Locate the cell with the specified text and output its [x, y] center coordinate. 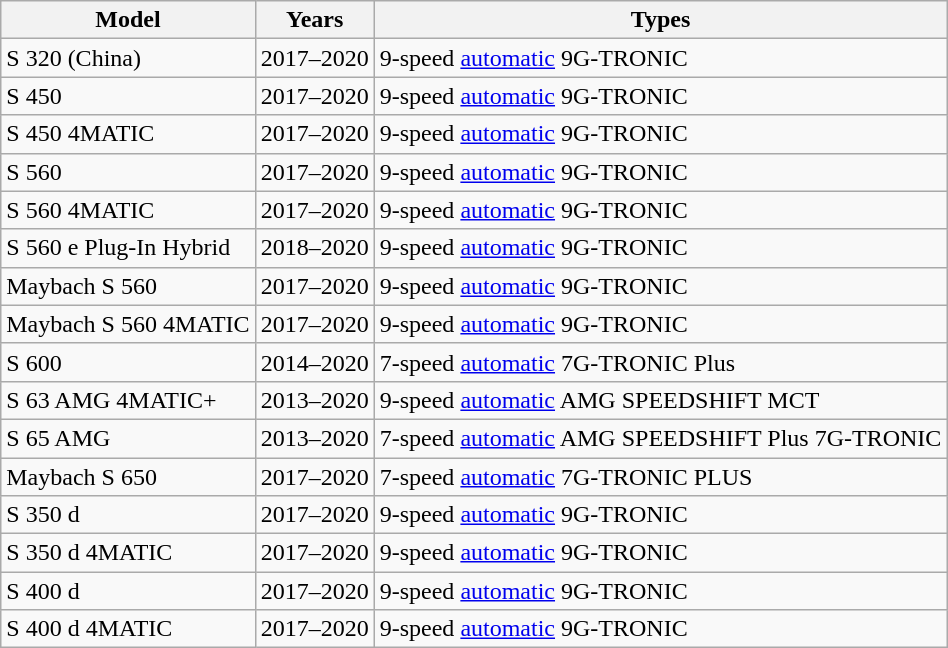
7-speed automatic AMG SPEEDSHIFT Plus 7G-TRONIC [660, 438]
7-speed automatic 7G-TRONIC Plus [660, 362]
S 400 d [128, 591]
Maybach S 560 4MATIC [128, 324]
S 560 e Plug-In Hybrid [128, 248]
Types [660, 20]
Maybach S 650 [128, 477]
Model [128, 20]
S 63 AMG 4MATIC+ [128, 400]
S 350 d [128, 515]
2014–2020 [314, 362]
S 560 [128, 172]
Maybach S 560 [128, 286]
S 350 d 4MATIC [128, 553]
S 600 [128, 362]
S 450 4MATIC [128, 134]
7-speed automatic 7G-TRONIC PLUS [660, 477]
S 450 [128, 96]
S 560 4MATIC [128, 210]
Years [314, 20]
S 400 d 4MATIC [128, 629]
9-speed automatic AMG SPEEDSHIFT MCT [660, 400]
S 65 AMG [128, 438]
2018–2020 [314, 248]
S 320 (China) [128, 58]
